Determine the [X, Y] coordinate at the center of the cell enclosing the given text.  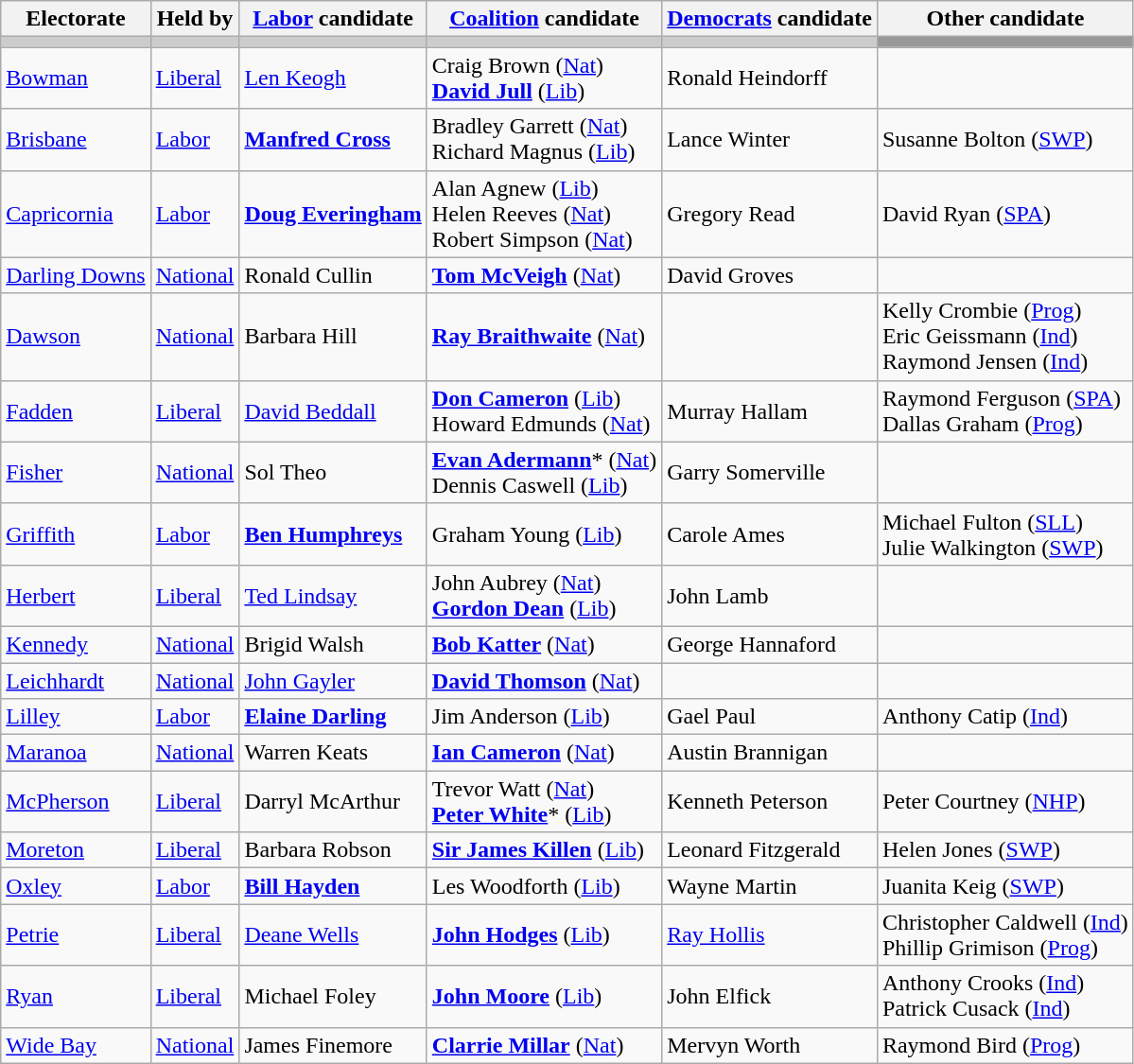
John Aubrey (Nat)Gordon Dean (Lib) [544, 596]
Deane Wells [333, 934]
Sol Theo [333, 473]
Kennedy [76, 644]
Sir James Killen (Lib) [544, 850]
Michael Foley [333, 997]
Leichhardt [76, 680]
Capricornia [76, 214]
Bob Katter (Nat) [544, 644]
Carole Ames [770, 533]
Oxley [76, 886]
Anthony Crooks (Ind)Patrick Cusack (Ind) [1004, 997]
Garry Somerville [770, 473]
Les Woodforth (Lib) [544, 886]
Brisbane [76, 140]
Craig Brown (Nat)David Jull (Lib) [544, 78]
Ben Humphreys [333, 533]
Raymond Bird (Prog) [1004, 1045]
Manfred Cross [333, 140]
Doug Everingham [333, 214]
David Ryan (SPA) [1004, 214]
Tom McVeigh (Nat) [544, 275]
Brigid Walsh [333, 644]
Fisher [76, 473]
David Groves [770, 275]
Jim Anderson (Lib) [544, 717]
Held by [195, 19]
Clarrie Millar (Nat) [544, 1045]
Susanne Bolton (SWP) [1004, 140]
Lance Winter [770, 140]
James Finemore [333, 1045]
Gregory Read [770, 214]
Evan Adermann* (Nat)Dennis Caswell (Lib) [544, 473]
Mervyn Worth [770, 1045]
John Lamb [770, 596]
Bill Hayden [333, 886]
John Moore (Lib) [544, 997]
Murray Hallam [770, 410]
Christopher Caldwell (Ind)Phillip Grimison (Prog) [1004, 934]
Darling Downs [76, 275]
Maranoa [76, 753]
Petrie [76, 934]
Elaine Darling [333, 717]
Michael Fulton (SLL)Julie Walkington (SWP) [1004, 533]
Juanita Keig (SWP) [1004, 886]
Alan Agnew (Lib)Helen Reeves (Nat)Robert Simpson (Nat) [544, 214]
John Hodges (Lib) [544, 934]
Coalition candidate [544, 19]
Graham Young (Lib) [544, 533]
Ray Hollis [770, 934]
McPherson [76, 802]
Warren Keats [333, 753]
Len Keogh [333, 78]
Ray Braithwaite (Nat) [544, 337]
Bowman [76, 78]
Lilley [76, 717]
Ronald Heindorff [770, 78]
Electorate [76, 19]
Helen Jones (SWP) [1004, 850]
David Thomson (Nat) [544, 680]
Bradley Garrett (Nat)Richard Magnus (Lib) [544, 140]
Darryl McArthur [333, 802]
Ian Cameron (Nat) [544, 753]
Griffith [76, 533]
Peter Courtney (NHP) [1004, 802]
David Beddall [333, 410]
John Elfick [770, 997]
Raymond Ferguson (SPA)Dallas Graham (Prog) [1004, 410]
Ryan [76, 997]
Ted Lindsay [333, 596]
Fadden [76, 410]
Wayne Martin [770, 886]
Gael Paul [770, 717]
Leonard Fitzgerald [770, 850]
Democrats candidate [770, 19]
Kelly Crombie (Prog)Eric Geissmann (Ind)Raymond Jensen (Ind) [1004, 337]
Other candidate [1004, 19]
Barbara Robson [333, 850]
Anthony Catip (Ind) [1004, 717]
Don Cameron (Lib)Howard Edmunds (Nat) [544, 410]
Ronald Cullin [333, 275]
Labor candidate [333, 19]
Barbara Hill [333, 337]
Dawson [76, 337]
Kenneth Peterson [770, 802]
Austin Brannigan [770, 753]
Wide Bay [76, 1045]
George Hannaford [770, 644]
Trevor Watt (Nat)Peter White* (Lib) [544, 802]
John Gayler [333, 680]
Herbert [76, 596]
Moreton [76, 850]
